From the cell containing the given text, extract its center point as [x, y] coordinate. 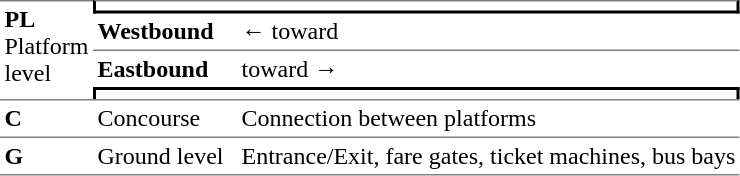
C [46, 118]
toward → [488, 69]
Entrance/Exit, fare gates, ticket machines, bus bays [488, 156]
Westbound [165, 33]
Concourse [165, 118]
G [46, 156]
Eastbound [165, 69]
Connection between platforms [488, 118]
← toward [488, 33]
PL Platform level [46, 50]
Ground level [165, 156]
